Find where the given text appears and provide that cell's center as [x, y] coordinate. 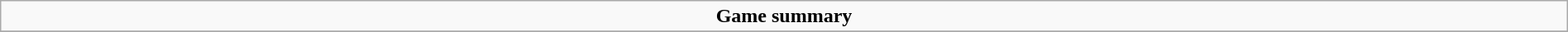
Game summary [784, 16]
